Search for the cell housing the specified text and yield its [x, y] center coordinate. 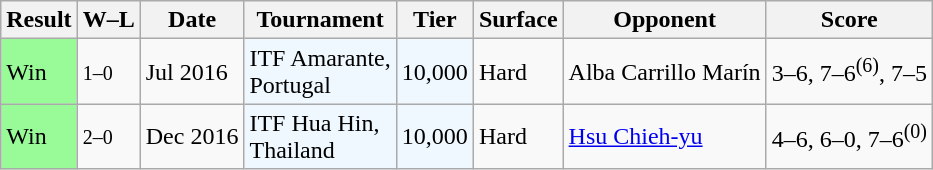
Hsu Chieh-yu [664, 136]
1–0 [108, 72]
4–6, 6–0, 7–6(0) [849, 136]
Dec 2016 [192, 136]
Result [39, 20]
W–L [108, 20]
Surface [518, 20]
Date [192, 20]
Tournament [320, 20]
Score [849, 20]
2–0 [108, 136]
Tier [434, 20]
Alba Carrillo Marín [664, 72]
ITF Hua Hin, Thailand [320, 136]
ITF Amarante, Portugal [320, 72]
Opponent [664, 20]
3–6, 7–6(6), 7–5 [849, 72]
Jul 2016 [192, 72]
